Determine the [x, y] coordinate at the center of the cell enclosing the given text.  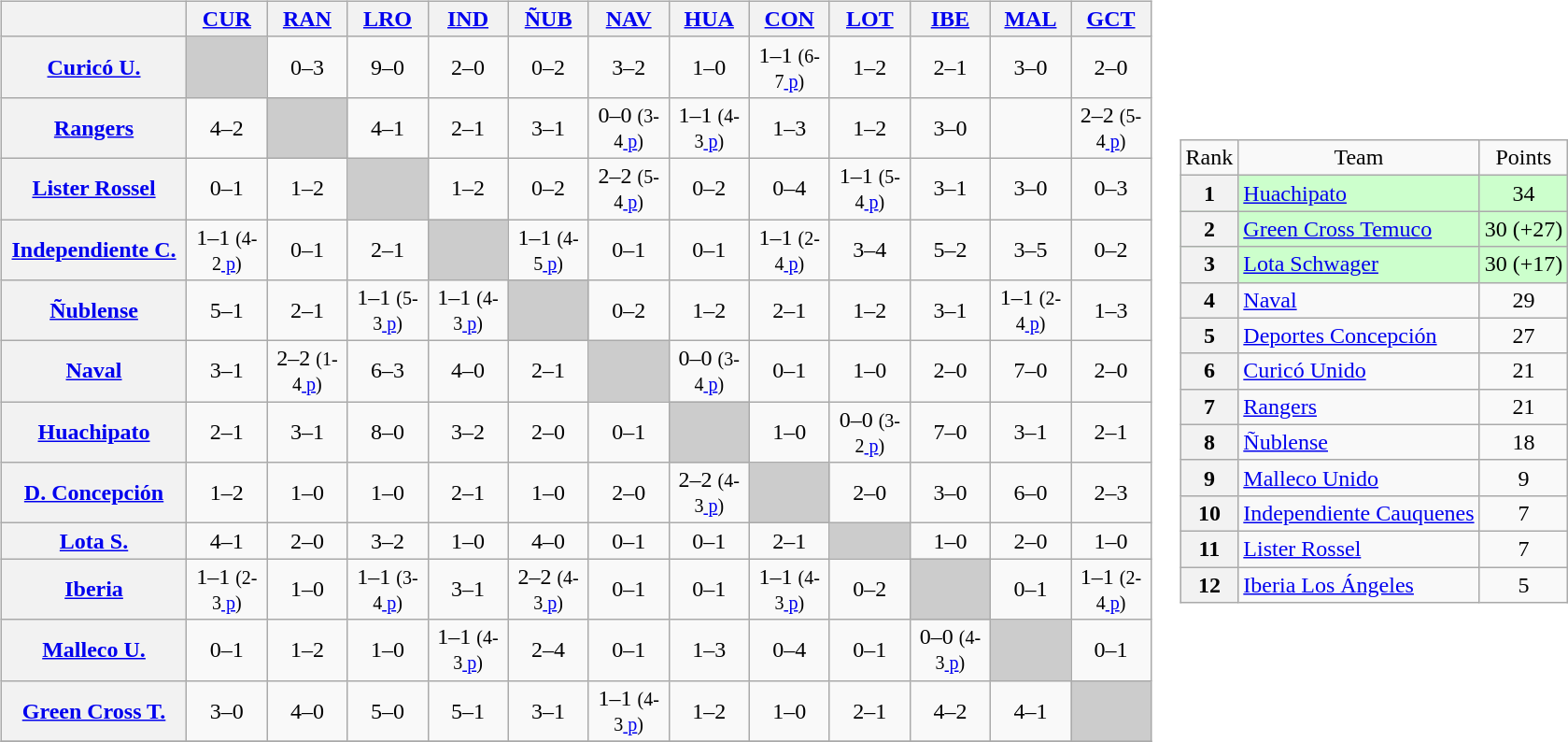
LOT [869, 19]
Iberia [93, 589]
0–0 (3-2 p) [869, 432]
2–3 [1110, 493]
CUR [227, 19]
0–0 (4-3 p) [950, 650]
Iberia Los Ángeles [1359, 584]
RAN [307, 19]
1–1 (3-4 p) [388, 589]
Curicó Unido [1359, 371]
6–3 [388, 372]
3–4 [869, 249]
LRO [388, 19]
1–1 (5-4 p) [869, 189]
MAL [1030, 19]
CON [789, 19]
ÑUB [548, 19]
Team [1359, 158]
5–2 [950, 249]
Green Cross Temuco [1359, 229]
3 [1209, 264]
6 [1209, 371]
Lota Schwager [1359, 264]
HUA [709, 19]
3–5 [1030, 249]
GCT [1110, 19]
4 [1209, 300]
30 (+17) [1524, 264]
1–1 (4-2 p) [227, 249]
8–0 [388, 432]
5–0 [388, 710]
1–1 (2-3 p) [227, 589]
D. Concepción [93, 493]
Malleco U. [93, 650]
11 [1209, 549]
2–2 (1-4 p) [307, 372]
Malleco Unido [1359, 478]
IBE [950, 19]
IND [468, 19]
Independiente Cauquenes [1359, 513]
18 [1524, 442]
30 (+27) [1524, 229]
34 [1524, 193]
9–0 [388, 67]
6–0 [1030, 493]
Independiente C. [93, 249]
1–1 (6-7 p) [789, 67]
Points [1524, 158]
Deportes Concepción [1359, 335]
2–4 [548, 650]
12 [1209, 584]
NAV [629, 19]
Curicó U. [93, 67]
Lota S. [93, 541]
8 [1209, 442]
29 [1524, 300]
Green Cross T. [93, 710]
27 [1524, 335]
2 [1209, 229]
1–1 (5-3 p) [388, 310]
1–1 (4-5 p) [548, 249]
10 [1209, 513]
Rank [1209, 158]
1 [1209, 193]
